Scan for the cell matching the given text and deliver its (x, y) coordinate at center. 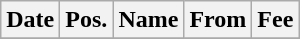
Pos. (86, 20)
From (218, 20)
Fee (276, 20)
Date (30, 20)
Name (148, 20)
